Return the (x, y) coordinate for the center point of the cell that contains the specified text.  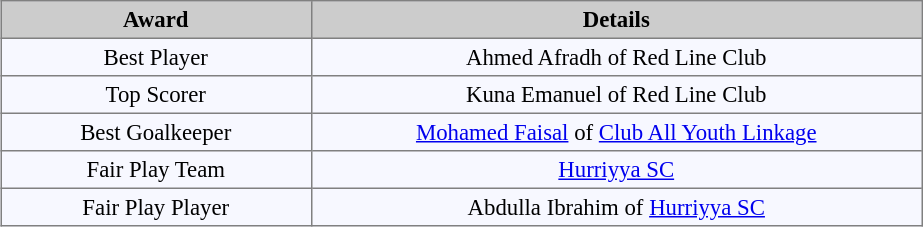
Hurriyya SC (616, 170)
Fair Play Team (155, 170)
Mohamed Faisal of Club All Youth Linkage (616, 132)
Fair Play Player (155, 207)
Best Player (155, 57)
Best Goalkeeper (155, 132)
Abdulla Ibrahim of Hurriyya SC (616, 207)
Award (155, 20)
Top Scorer (155, 95)
Details (616, 20)
Kuna Emanuel of Red Line Club (616, 95)
Ahmed Afradh of Red Line Club (616, 57)
